Detect which cell encompasses the target text, then output its (x, y) center coordinate. 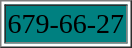
679-66-27 (66, 24)
